Detect which cell encompasses the target text, then output its (x, y) center coordinate. 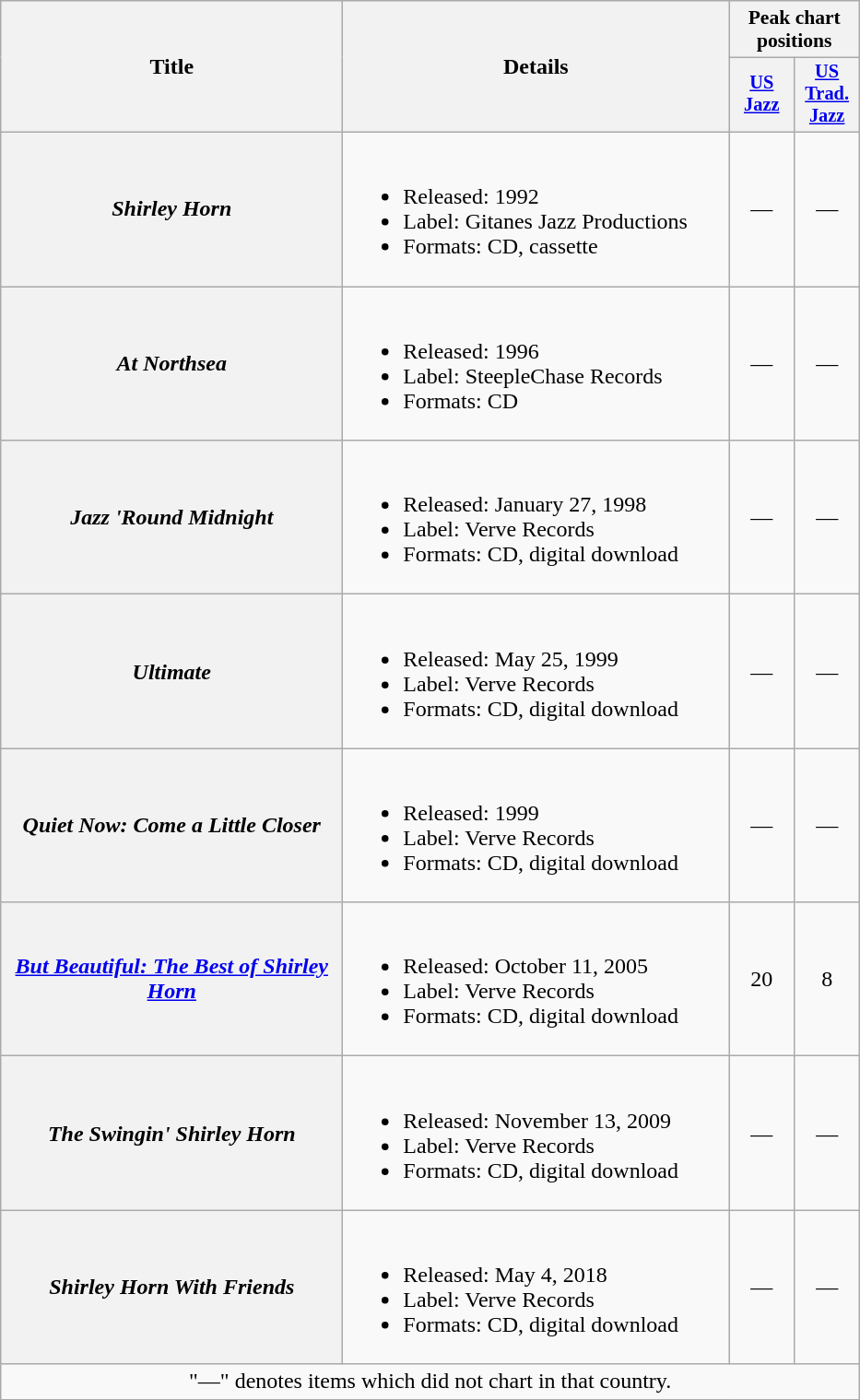
USJazz (761, 95)
Jazz 'Round Midnight (171, 518)
Released: November 13, 2009Label: Verve RecordsFormats: CD, digital download (536, 1134)
Shirley Horn With Friends (171, 1287)
Shirley Horn (171, 210)
Peak chart positions (795, 29)
Released: May 25, 1999Label: Verve RecordsFormats: CD, digital download (536, 671)
At Northsea (171, 363)
Released: 1999Label: Verve RecordsFormats: CD, digital download (536, 826)
Released: 1996Label: SteepleChase RecordsFormats: CD (536, 363)
USTrad. Jazz (828, 95)
8 (828, 979)
Details (536, 66)
Released: October 11, 2005Label: Verve RecordsFormats: CD, digital download (536, 979)
20 (761, 979)
Ultimate (171, 671)
Released: January 27, 1998Label: Verve RecordsFormats: CD, digital download (536, 518)
The Swingin' Shirley Horn (171, 1134)
Quiet Now: Come a Little Closer (171, 826)
"—" denotes items which did not chart in that country. (430, 1382)
Title (171, 66)
But Beautiful: The Best of Shirley Horn (171, 979)
Released: 1992Label: Gitanes Jazz ProductionsFormats: CD, cassette (536, 210)
Released: May 4, 2018Label: Verve RecordsFormats: CD, digital download (536, 1287)
